Scan for the cell matching the given text and deliver its [x, y] coordinate at center. 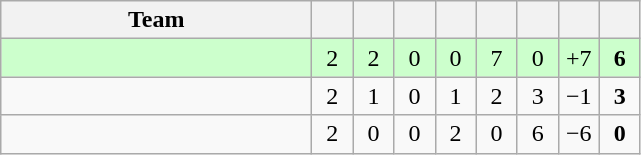
+7 [578, 58]
7 [496, 58]
−6 [578, 134]
Team [156, 20]
−1 [578, 96]
